Pinpoint the cell where the given text exists, returning its (X, Y) midpoint coordinate. 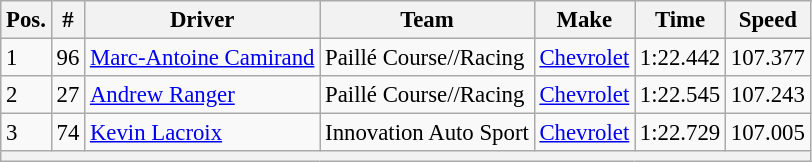
107.377 (768, 58)
1:22.545 (680, 95)
Time (680, 20)
Innovation Auto Sport (427, 133)
Driver (202, 20)
1:22.442 (680, 58)
# (68, 20)
107.005 (768, 133)
Andrew Ranger (202, 95)
Team (427, 20)
Make (584, 20)
Pos. (26, 20)
107.243 (768, 95)
74 (68, 133)
1 (26, 58)
2 (26, 95)
Speed (768, 20)
27 (68, 95)
96 (68, 58)
1:22.729 (680, 133)
Kevin Lacroix (202, 133)
Marc-Antoine Camirand (202, 58)
3 (26, 133)
